Return the (X, Y) coordinate for the center point of the cell that contains the specified text.  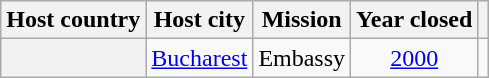
Mission (302, 20)
2000 (414, 58)
Host city (200, 20)
Host country (74, 20)
Embassy (302, 58)
Bucharest (200, 58)
Year closed (414, 20)
